Output the (x, y) coordinate of the center of the cell containing the given text.  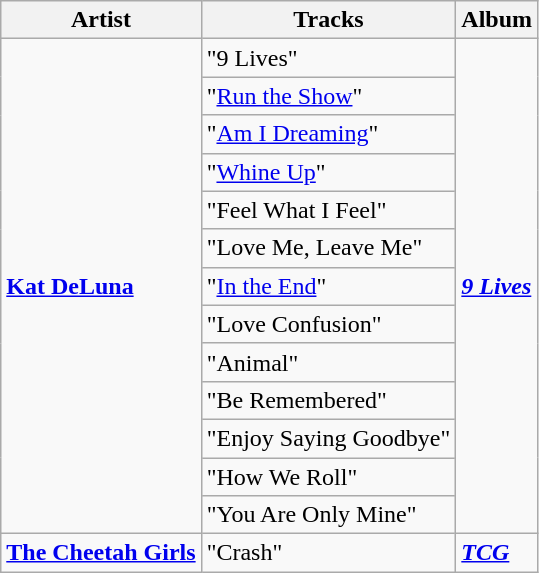
Tracks (328, 20)
"Feel What I Feel" (328, 210)
"Love Me, Leave Me" (328, 248)
"Love Confusion" (328, 324)
"Crash" (328, 553)
Album (497, 20)
"Am I Dreaming" (328, 134)
"In the End" (328, 286)
TCG (497, 553)
The Cheetah Girls (101, 553)
"Whine Up" (328, 172)
"Enjoy Saying Goodbye" (328, 438)
"Be Remembered" (328, 400)
"9 Lives" (328, 58)
Artist (101, 20)
9 Lives (497, 286)
"How We Roll" (328, 477)
"Run the Show" (328, 96)
Kat DeLuna (101, 286)
"You Are Only Mine" (328, 515)
"Animal" (328, 362)
